Capture the cell that displays the provided text and extract its [X, Y] central coordinate. 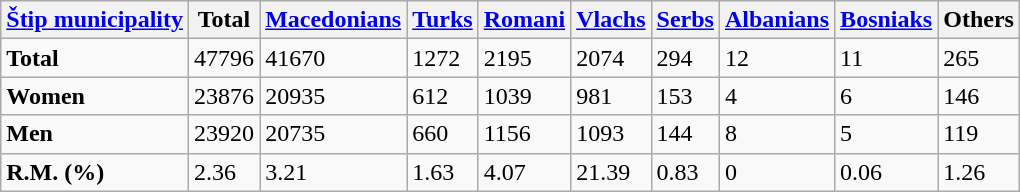
981 [611, 96]
4 [776, 96]
660 [443, 134]
1272 [443, 58]
265 [979, 58]
47796 [224, 58]
Men [95, 134]
21.39 [611, 172]
6 [886, 96]
0.06 [886, 172]
Turks [443, 20]
Albanians [776, 20]
8 [776, 134]
1093 [611, 134]
119 [979, 134]
153 [685, 96]
23876 [224, 96]
294 [685, 58]
146 [979, 96]
144 [685, 134]
1.63 [443, 172]
2.36 [224, 172]
12 [776, 58]
5 [886, 134]
11 [886, 58]
Bosniaks [886, 20]
23920 [224, 134]
1.26 [979, 172]
0 [776, 172]
20735 [334, 134]
Romani [524, 20]
20935 [334, 96]
Vlachs [611, 20]
0.83 [685, 172]
1156 [524, 134]
Serbs [685, 20]
2195 [524, 58]
4.07 [524, 172]
612 [443, 96]
2074 [611, 58]
3.21 [334, 172]
Others [979, 20]
Štip municipality [95, 20]
41670 [334, 58]
1039 [524, 96]
Macedonians [334, 20]
Women [95, 96]
R.M. (%) [95, 172]
